Determine the (X, Y) coordinate at the center of the cell enclosing the given text.  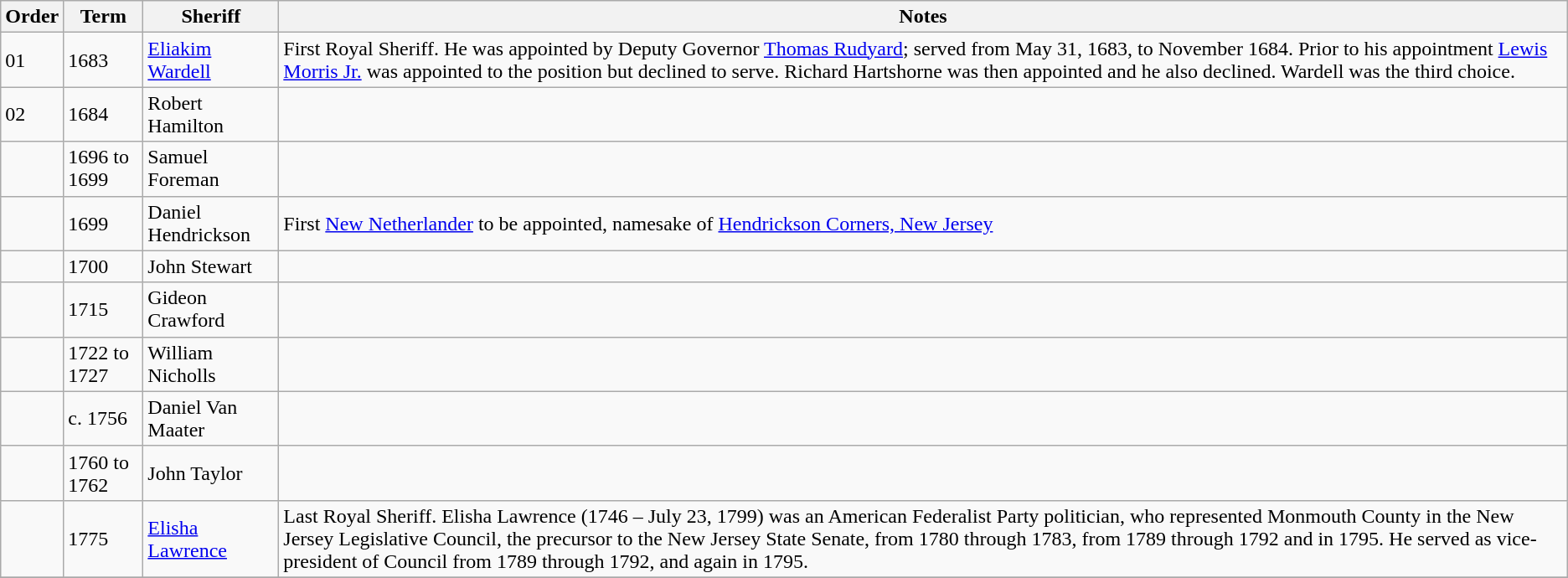
Eliakim Wardell (211, 60)
William Nicholls (211, 364)
01 (32, 60)
Elisha Lawrence (211, 539)
Robert Hamilton (211, 114)
First New Netherlander to be appointed, namesake of Hendrickson Corners, New Jersey (923, 223)
1684 (104, 114)
Daniel Van Maater (211, 419)
Order (32, 17)
John Stewart (211, 266)
1700 (104, 266)
1775 (104, 539)
Sheriff (211, 17)
1683 (104, 60)
1722 to 1727 (104, 364)
02 (32, 114)
Samuel Foreman (211, 169)
Term (104, 17)
c. 1756 (104, 419)
1715 (104, 310)
1699 (104, 223)
1760 to 1762 (104, 472)
Gideon Crawford (211, 310)
Notes (923, 17)
John Taylor (211, 472)
1696 to 1699 (104, 169)
Daniel Hendrickson (211, 223)
